Return the [X, Y] coordinate for the center point of the cell that contains the specified text.  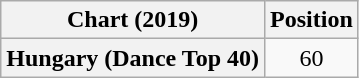
Chart (2019) [133, 20]
Hungary (Dance Top 40) [133, 58]
60 [312, 58]
Position [312, 20]
